Determine the (x, y) coordinate at the center of the cell enclosing the given text.  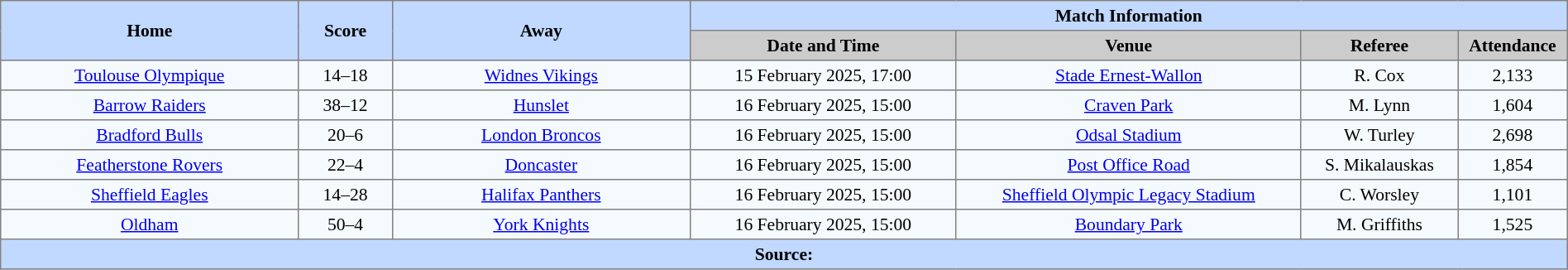
15 February 2025, 17:00 (823, 75)
C. Worsley (1379, 195)
Bradford Bulls (150, 135)
Widnes Vikings (541, 75)
Away (541, 31)
14–28 (346, 195)
1,854 (1513, 165)
1,525 (1513, 224)
20–6 (346, 135)
Post Office Road (1128, 165)
W. Turley (1379, 135)
Attendance (1513, 46)
Toulouse Olympique (150, 75)
York Knights (541, 224)
Sheffield Olympic Legacy Stadium (1128, 195)
2,133 (1513, 75)
Odsal Stadium (1128, 135)
Match Information (1128, 16)
S. Mikalauskas (1379, 165)
Date and Time (823, 46)
Halifax Panthers (541, 195)
2,698 (1513, 135)
Referee (1379, 46)
1,604 (1513, 105)
Hunslet (541, 105)
1,101 (1513, 195)
22–4 (346, 165)
Sheffield Eagles (150, 195)
R. Cox (1379, 75)
Boundary Park (1128, 224)
Barrow Raiders (150, 105)
50–4 (346, 224)
Featherstone Rovers (150, 165)
London Broncos (541, 135)
M. Griffiths (1379, 224)
Stade Ernest-Wallon (1128, 75)
Home (150, 31)
Source: (784, 254)
Craven Park (1128, 105)
Score (346, 31)
14–18 (346, 75)
Doncaster (541, 165)
M. Lynn (1379, 105)
Oldham (150, 224)
38–12 (346, 105)
Venue (1128, 46)
